Detect which cell encompasses the target text, then output its (X, Y) center coordinate. 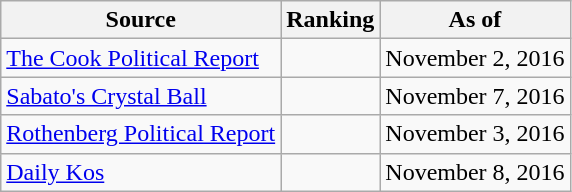
November 3, 2016 (475, 134)
November 8, 2016 (475, 172)
The Cook Political Report (141, 58)
Source (141, 20)
Ranking (330, 20)
Daily Kos (141, 172)
Sabato's Crystal Ball (141, 96)
As of (475, 20)
Rothenberg Political Report (141, 134)
November 2, 2016 (475, 58)
November 7, 2016 (475, 96)
